Find where the given text appears and provide that cell's center as (X, Y) coordinate. 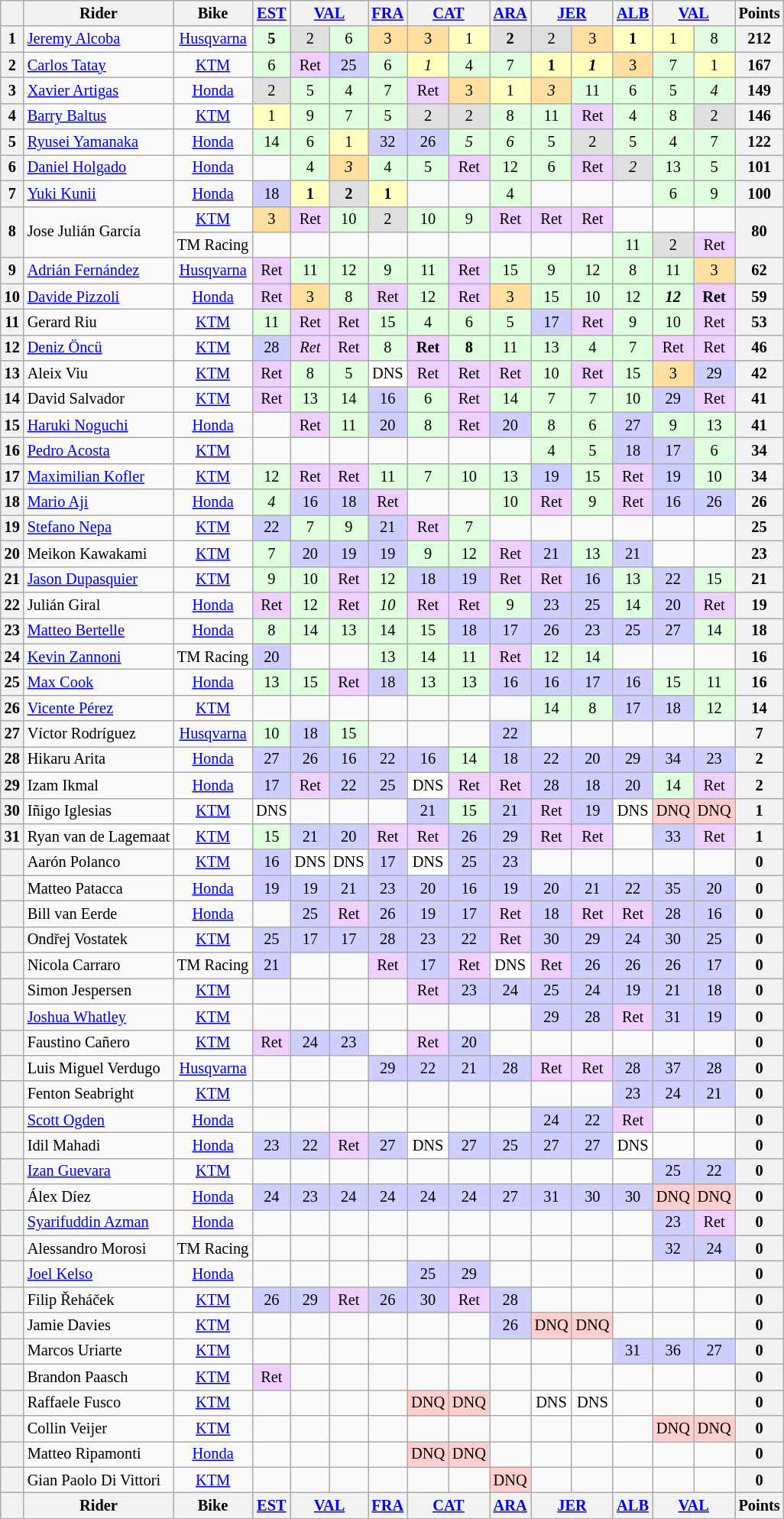
37 (673, 1068)
Xavier Artigas (99, 90)
Gian Paolo Di Vittori (99, 1480)
Marcos Uriarte (99, 1351)
Jeremy Alcoba (99, 39)
Raffaele Fusco (99, 1403)
Pedro Acosta (99, 450)
Alessandro Morosi (99, 1248)
Kevin Zannoni (99, 657)
Barry Baltus (99, 116)
Jason Dupasquier (99, 579)
Izan Guevara (99, 1171)
Collin Veijer (99, 1428)
Brandon Paasch (99, 1377)
Izam Ikmal (99, 785)
101 (760, 167)
Davide Pizzoli (99, 297)
Jose Julián García (99, 232)
Maximilian Kofler (99, 476)
Matteo Patacca (99, 888)
122 (760, 142)
146 (760, 116)
Joel Kelso (99, 1274)
Adrián Fernández (99, 271)
Ryusei Yamanaka (99, 142)
212 (760, 39)
Matteo Bertelle (99, 631)
Deniz Öncü (99, 348)
Gerard Riu (99, 322)
100 (760, 193)
Max Cook (99, 682)
Joshua Whatley (99, 1017)
59 (760, 297)
Ryan van de Lagemaat (99, 836)
Iñigo Iglesias (99, 811)
Hikaru Arita (99, 759)
Matteo Ripamonti (99, 1454)
167 (760, 65)
Nicola Carraro (99, 966)
Álex Díez (99, 1197)
Daniel Holgado (99, 167)
33 (673, 836)
35 (673, 888)
Syarifuddin Azman (99, 1222)
Scott Ogden (99, 1120)
Mario Aji (99, 502)
Bill van Eerde (99, 914)
Haruki Noguchi (99, 425)
Julián Giral (99, 605)
Vicente Pérez (99, 708)
Carlos Tatay (99, 65)
53 (760, 322)
62 (760, 271)
36 (673, 1351)
Aarón Polanco (99, 862)
Víctor Rodríguez (99, 734)
Meikon Kawakami (99, 553)
Stefano Nepa (99, 527)
Luis Miguel Verdugo (99, 1068)
Idil Mahadi (99, 1145)
Aleix Viu (99, 374)
Filip Řeháček (99, 1300)
Faustino Cañero (99, 1043)
Simon Jespersen (99, 991)
46 (760, 348)
David Salvador (99, 399)
Ondřej Vostatek (99, 940)
80 (760, 232)
Fenton Seabright (99, 1094)
Yuki Kunii (99, 193)
42 (760, 374)
149 (760, 90)
Jamie Davies (99, 1326)
